Locate the cell with the specified text and output its [X, Y] center coordinate. 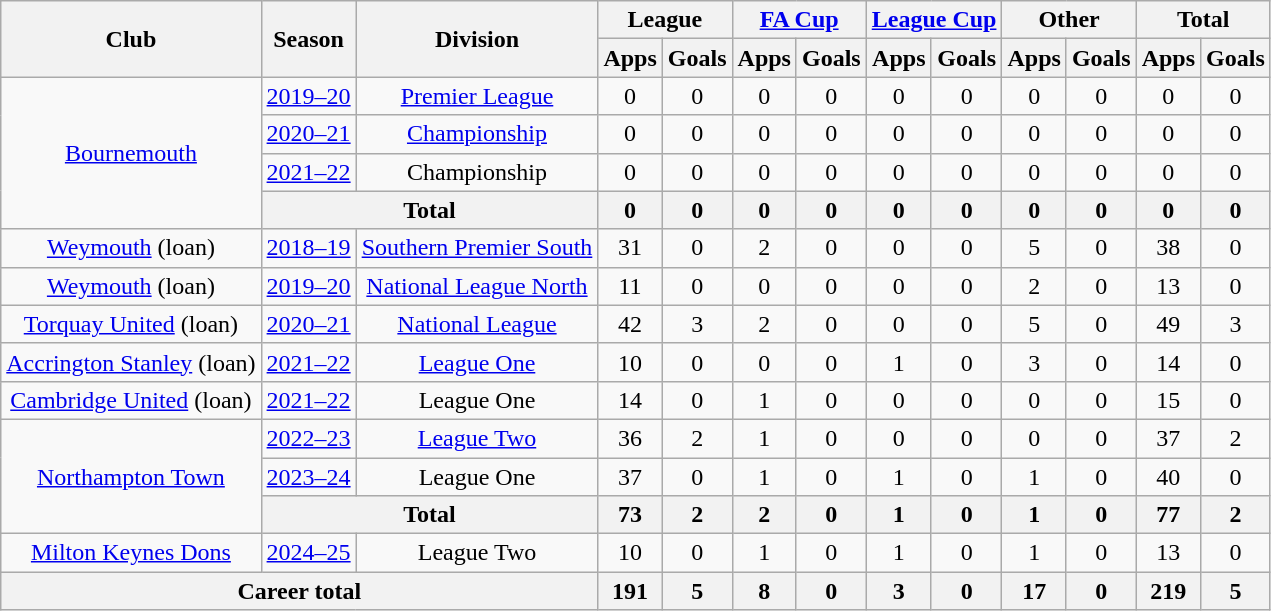
11 [630, 286]
73 [630, 515]
77 [1168, 515]
Accrington Stanley (loan) [131, 362]
2018–19 [308, 248]
2022–23 [308, 438]
National League North [477, 286]
Cambridge United (loan) [131, 400]
49 [1168, 324]
Other [1069, 20]
42 [630, 324]
Division [477, 39]
Northampton Town [131, 476]
40 [1168, 477]
31 [630, 248]
Milton Keynes Dons [131, 553]
Torquay United (loan) [131, 324]
Club [131, 39]
Southern Premier South [477, 248]
Premier League [477, 96]
2024–25 [308, 553]
League Cup [934, 20]
15 [1168, 400]
36 [630, 438]
League [665, 20]
191 [630, 591]
17 [1034, 591]
National League [477, 324]
38 [1168, 248]
8 [764, 591]
Bournemouth [131, 153]
Season [308, 39]
2023–24 [308, 477]
219 [1168, 591]
FA Cup [799, 20]
Career total [300, 591]
